Return the (x, y) coordinate for the center point of the cell that contains the specified text.  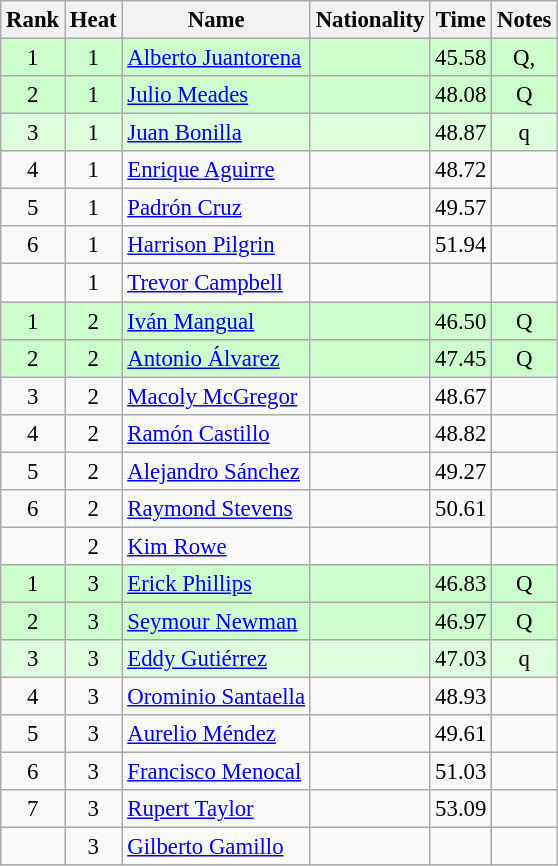
Q, (524, 58)
Rank (33, 20)
Seymour Newman (216, 621)
Aurelio Méndez (216, 734)
Gilberto Gamillo (216, 847)
Alberto Juantorena (216, 58)
Iván Mangual (216, 321)
50.61 (461, 509)
51.94 (461, 245)
46.83 (461, 584)
Macoly McGregor (216, 396)
53.09 (461, 809)
48.82 (461, 433)
7 (33, 809)
Kim Rowe (216, 546)
Erick Phillips (216, 584)
Padrón Cruz (216, 208)
46.50 (461, 321)
48.67 (461, 396)
Francisco Menocal (216, 772)
Trevor Campbell (216, 283)
Juan Bonilla (216, 133)
49.27 (461, 471)
Raymond Stevens (216, 509)
Eddy Gutiérrez (216, 659)
Antonio Álvarez (216, 358)
47.45 (461, 358)
Nationality (370, 20)
48.93 (461, 697)
45.58 (461, 58)
Julio Meades (216, 95)
Notes (524, 20)
Ramón Castillo (216, 433)
48.08 (461, 95)
Rupert Taylor (216, 809)
47.03 (461, 659)
Alejandro Sánchez (216, 471)
48.87 (461, 133)
Orominio Santaella (216, 697)
49.57 (461, 208)
48.72 (461, 170)
Heat (94, 20)
Time (461, 20)
Name (216, 20)
Enrique Aguirre (216, 170)
Harrison Pilgrin (216, 245)
51.03 (461, 772)
49.61 (461, 734)
46.97 (461, 621)
